Detect which cell encompasses the target text, then output its (X, Y) center coordinate. 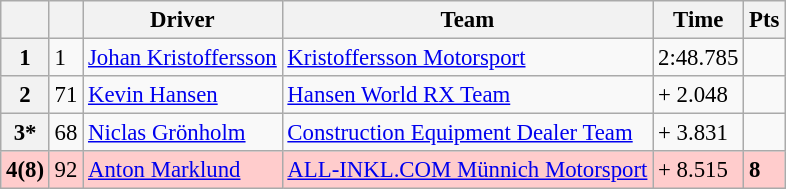
Kristoffersson Motorsport (468, 58)
Construction Equipment Dealer Team (468, 133)
Kevin Hansen (182, 95)
Niclas Grönholm (182, 133)
Hansen World RX Team (468, 95)
ALL-INKL.COM Münnich Motorsport (468, 170)
Anton Marklund (182, 170)
Johan Kristoffersson (182, 58)
92 (66, 170)
71 (66, 95)
2 (26, 95)
+ 2.048 (698, 95)
Team (468, 20)
Pts (764, 20)
+ 8.515 (698, 170)
+ 3.831 (698, 133)
Driver (182, 20)
68 (66, 133)
3* (26, 133)
8 (764, 170)
4(8) (26, 170)
2:48.785 (698, 58)
Time (698, 20)
